Scan for the cell matching the given text and deliver its (x, y) coordinate at center. 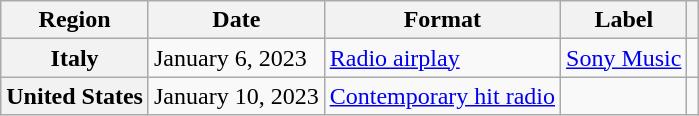
Radio airplay (442, 58)
Sony Music (624, 58)
January 6, 2023 (236, 58)
Date (236, 20)
Label (624, 20)
Italy (75, 58)
United States (75, 96)
Region (75, 20)
Contemporary hit radio (442, 96)
January 10, 2023 (236, 96)
Format (442, 20)
